Scan for the cell matching the given text and deliver its [X, Y] coordinate at center. 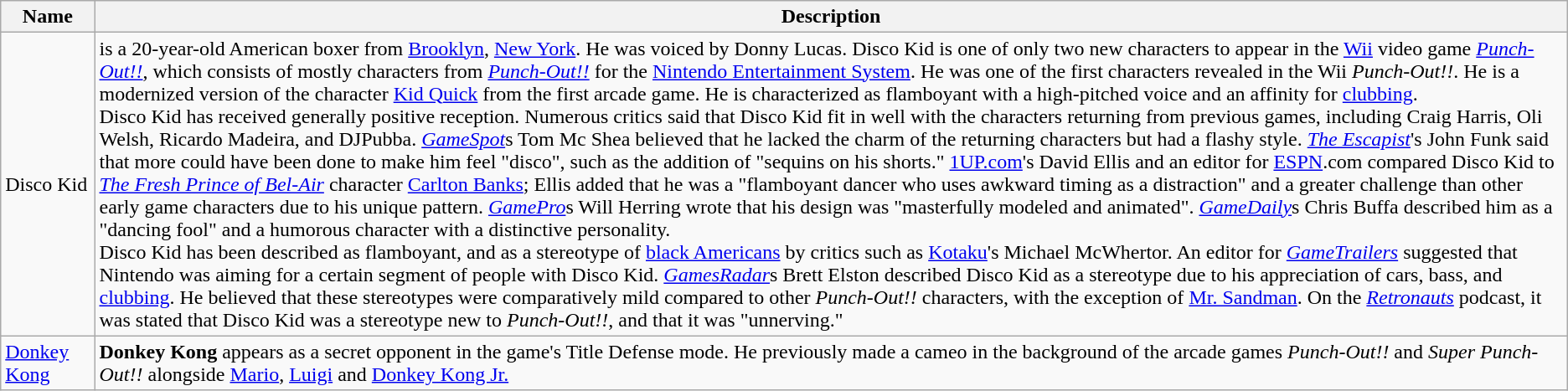
Description [831, 17]
Disco Kid [48, 184]
Name [48, 17]
Donkey Kong [48, 363]
